Output the (X, Y) coordinate of the center of the cell containing the given text.  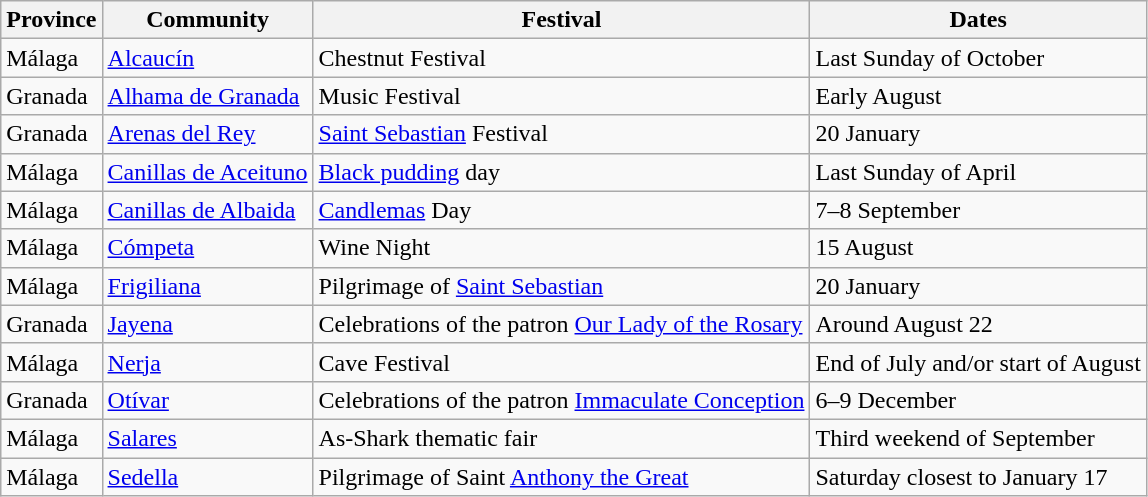
Saint Sebastian Festival (562, 134)
Frigiliana (208, 286)
6–9 December (978, 400)
Cave Festival (562, 362)
15 August (978, 248)
Alcaucín (208, 58)
Arenas del Rey (208, 134)
Otívar (208, 400)
7–8 September (978, 210)
Wine Night (562, 248)
Last Sunday of April (978, 172)
Pilgrimage of Saint Sebastian (562, 286)
As-Shark thematic fair (562, 438)
Cómpeta (208, 248)
Chestnut Festival (562, 58)
Celebrations of the patron Our Lady of the Rosary (562, 324)
Province (52, 20)
Third weekend of September (978, 438)
Sedella (208, 477)
Canillas de Aceituno (208, 172)
Nerja (208, 362)
Jayena (208, 324)
Alhama de Granada (208, 96)
Salares (208, 438)
Community (208, 20)
Early August (978, 96)
Candlemas Day (562, 210)
Festival (562, 20)
Celebrations of the patron Immaculate Conception (562, 400)
Canillas de Albaida (208, 210)
Dates (978, 20)
Music Festival (562, 96)
Saturday closest to January 17 (978, 477)
Around August 22 (978, 324)
Last Sunday of October (978, 58)
End of July and/or start of August (978, 362)
Black pudding day (562, 172)
Pilgrimage of Saint Anthony the Great (562, 477)
